Determine the [x, y] coordinate at the center of the cell enclosing the given text.  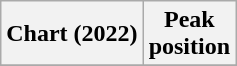
Peak position [189, 34]
Chart (2022) [72, 34]
